Pinpoint the cell where the given text exists, returning its (X, Y) midpoint coordinate. 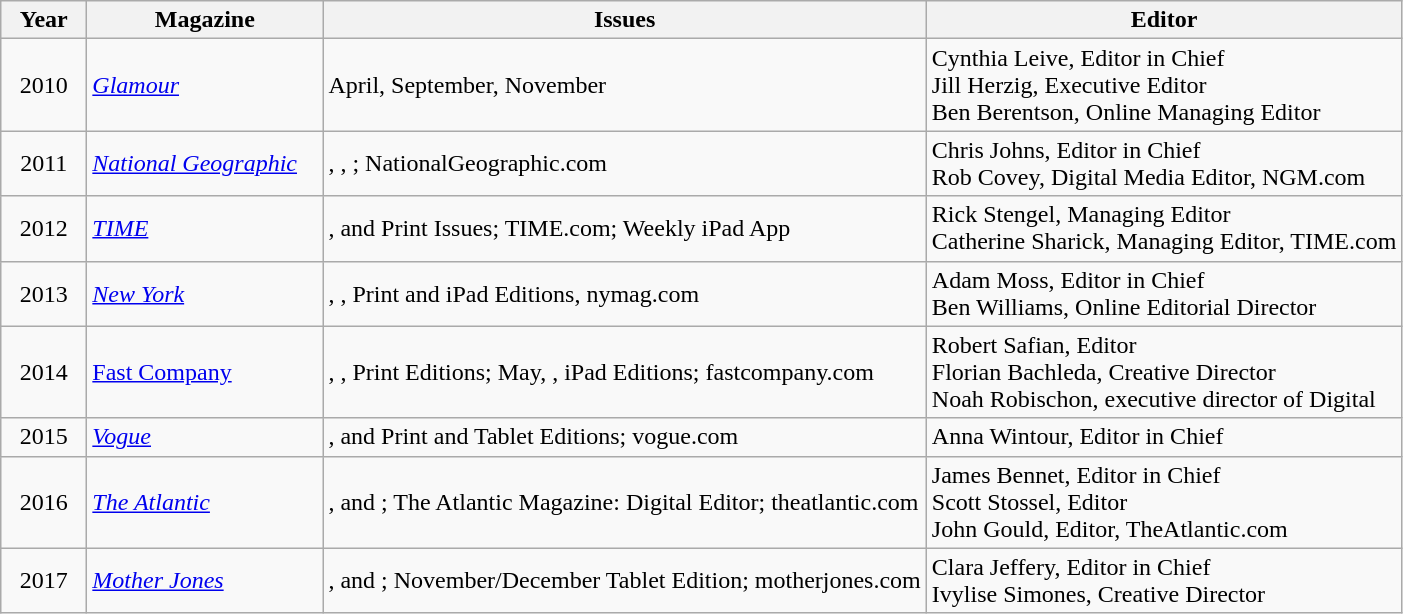
James Bennet, Editor in ChiefScott Stossel, EditorJohn Gould, Editor, TheAtlantic.com (1164, 502)
, , ; NationalGeographic.com (624, 164)
Editor (1164, 20)
2014 (44, 372)
The Atlantic (205, 502)
2010 (44, 85)
Magazine (205, 20)
Clara Jeffery, Editor in ChiefIvylise Simones, Creative Director (1164, 580)
April, September, November (624, 85)
Issues (624, 20)
2013 (44, 294)
Glamour (205, 85)
2011 (44, 164)
, and Print Issues; TIME.com; Weekly iPad App (624, 228)
Fast Company (205, 372)
Vogue (205, 437)
2015 (44, 437)
Mother Jones (205, 580)
Chris Johns, Editor in ChiefRob Covey, Digital Media Editor, NGM.com (1164, 164)
New York (205, 294)
2012 (44, 228)
, , Print and iPad Editions, nymag.com (624, 294)
, and ; The Atlantic Magazine: Digital Editor; theatlantic.com (624, 502)
, , Print Editions; May, , iPad Editions; fastcompany.com (624, 372)
Cynthia Leive, Editor in ChiefJill Herzig, Executive EditorBen Berentson, Online Managing Editor (1164, 85)
Year (44, 20)
TIME (205, 228)
, and Print and Tablet Editions; vogue.com (624, 437)
2016 (44, 502)
2017 (44, 580)
Robert Safian, EditorFlorian Bachleda, Creative DirectorNoah Robischon, executive director of Digital (1164, 372)
Adam Moss, Editor in ChiefBen Williams, Online Editorial Director (1164, 294)
Rick Stengel, Managing EditorCatherine Sharick, Managing Editor, TIME.com (1164, 228)
Anna Wintour, Editor in Chief (1164, 437)
, and ; November/December Tablet Edition; motherjones.com (624, 580)
National Geographic (205, 164)
